Provide the (x, y) coordinate of the cell's center where the given text is located.  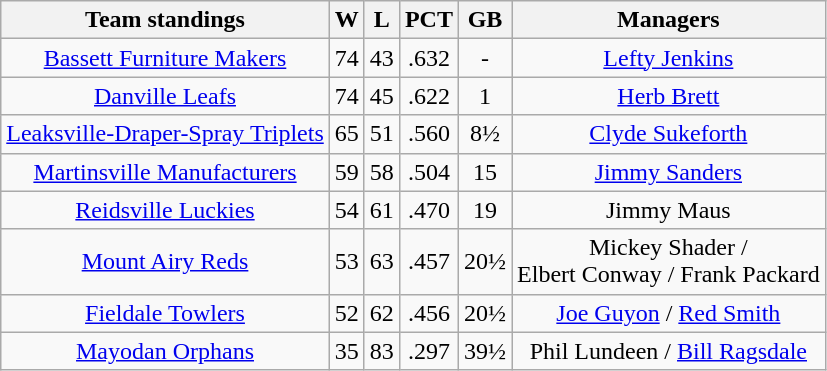
- (484, 58)
Phil Lundeen / Bill Ragsdale (669, 351)
63 (382, 262)
15 (484, 172)
.457 (428, 262)
53 (346, 262)
61 (382, 210)
.622 (428, 96)
L (382, 20)
65 (346, 134)
Fieldale Towlers (166, 313)
8½ (484, 134)
51 (382, 134)
.560 (428, 134)
19 (484, 210)
.504 (428, 172)
35 (346, 351)
45 (382, 96)
39½ (484, 351)
Mayodan Orphans (166, 351)
Leaksville-Draper-Spray Triplets (166, 134)
52 (346, 313)
Bassett Furniture Makers (166, 58)
Lefty Jenkins (669, 58)
Mount Airy Reds (166, 262)
Mickey Shader /Elbert Conway / Frank Packard (669, 262)
1 (484, 96)
Herb Brett (669, 96)
58 (382, 172)
Joe Guyon / Red Smith (669, 313)
PCT (428, 20)
83 (382, 351)
W (346, 20)
Jimmy Sanders (669, 172)
54 (346, 210)
Reidsville Luckies (166, 210)
59 (346, 172)
.297 (428, 351)
GB (484, 20)
Danville Leafs (166, 96)
.470 (428, 210)
.456 (428, 313)
Martinsville Manufacturers (166, 172)
62 (382, 313)
.632 (428, 58)
43 (382, 58)
Clyde Sukeforth (669, 134)
Jimmy Maus (669, 210)
Managers (669, 20)
Team standings (166, 20)
